Locate the cell with the specified text and output its [x, y] center coordinate. 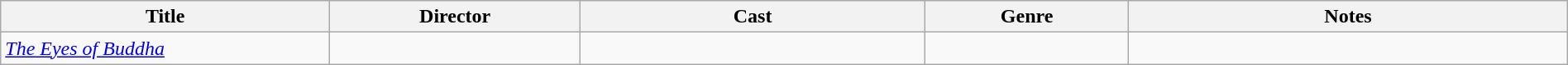
Notes [1348, 17]
Genre [1026, 17]
Cast [753, 17]
Title [165, 17]
The Eyes of Buddha [165, 48]
Director [455, 17]
